Identify which cell holds the provided text, then report its (X, Y) central coordinate. 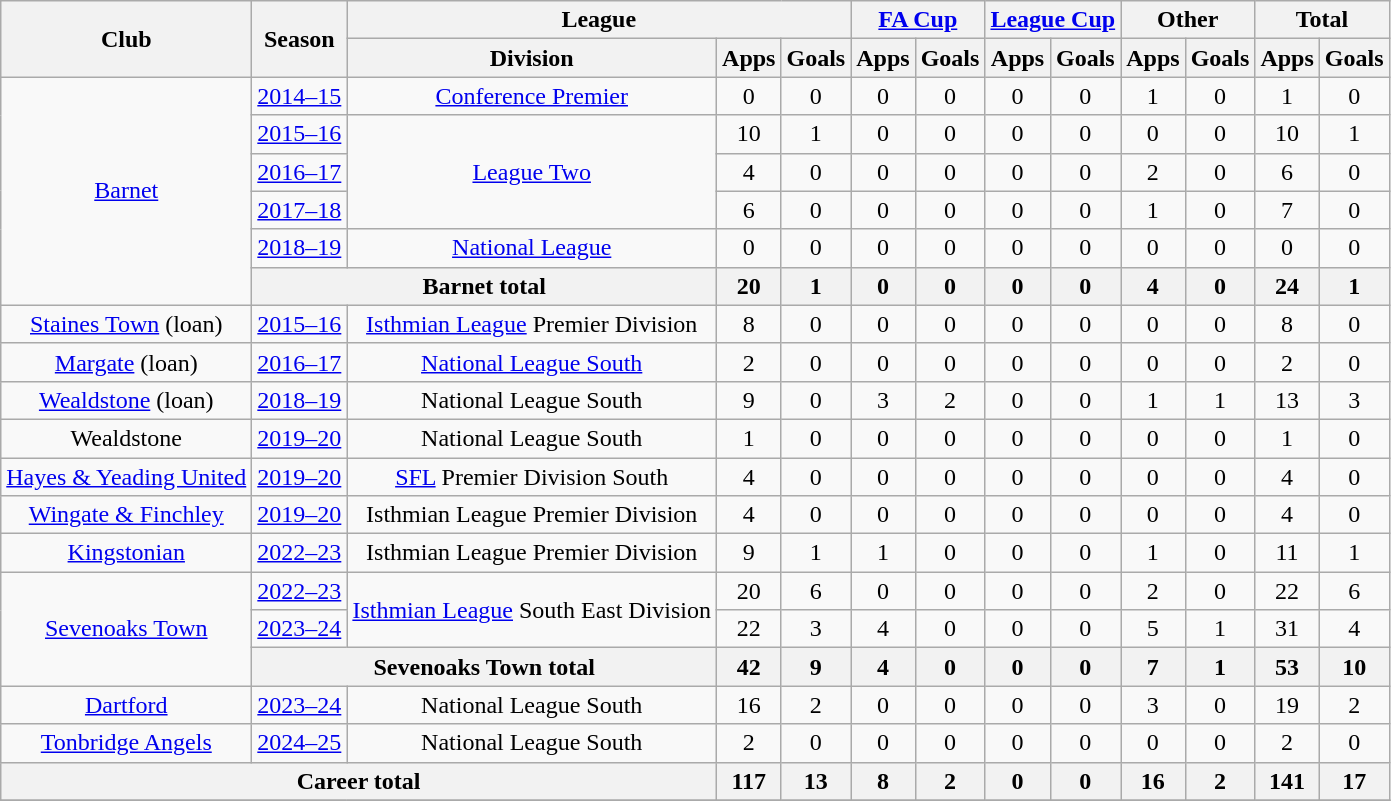
42 (749, 667)
Division (532, 58)
Isthmian League South East Division (532, 610)
5 (1153, 629)
Conference Premier (532, 96)
11 (1287, 553)
National League (532, 248)
Total (1322, 20)
League Two (532, 172)
FA Cup (918, 20)
Dartford (126, 705)
19 (1287, 705)
Margate (loan) (126, 362)
Sevenoaks Town total (484, 667)
Kingstonian (126, 553)
Staines Town (loan) (126, 324)
Barnet total (484, 286)
League (599, 20)
2024–25 (300, 743)
Tonbridge Angels (126, 743)
2014–15 (300, 96)
2017–18 (300, 210)
Career total (359, 781)
31 (1287, 629)
Wealdstone (loan) (126, 400)
17 (1354, 781)
Hayes & Yeading United (126, 477)
53 (1287, 667)
24 (1287, 286)
Wealdstone (126, 438)
Season (300, 39)
Club (126, 39)
Wingate & Finchley (126, 515)
117 (749, 781)
Barnet (126, 191)
League Cup (1053, 20)
141 (1287, 781)
SFL Premier Division South (532, 477)
Sevenoaks Town (126, 629)
Other (1188, 20)
